Detect which cell encompasses the target text, then output its [x, y] center coordinate. 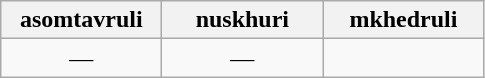
mkhedruli [404, 20]
asomtavruli [82, 20]
nuskhuri [242, 20]
